Determine the [x, y] coordinate at the center of the cell enclosing the given text.  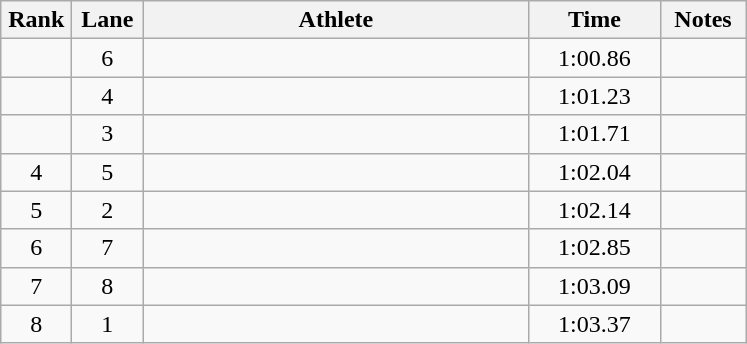
Lane [108, 20]
1:01.23 [594, 96]
1 [108, 324]
2 [108, 210]
1:02.85 [594, 248]
1:00.86 [594, 58]
1:03.09 [594, 286]
1:02.04 [594, 172]
Time [594, 20]
1:01.71 [594, 134]
Notes [703, 20]
1:03.37 [594, 324]
Rank [36, 20]
Athlete [336, 20]
1:02.14 [594, 210]
3 [108, 134]
